Provide the [x, y] coordinate of the cell's center where the given text is located.  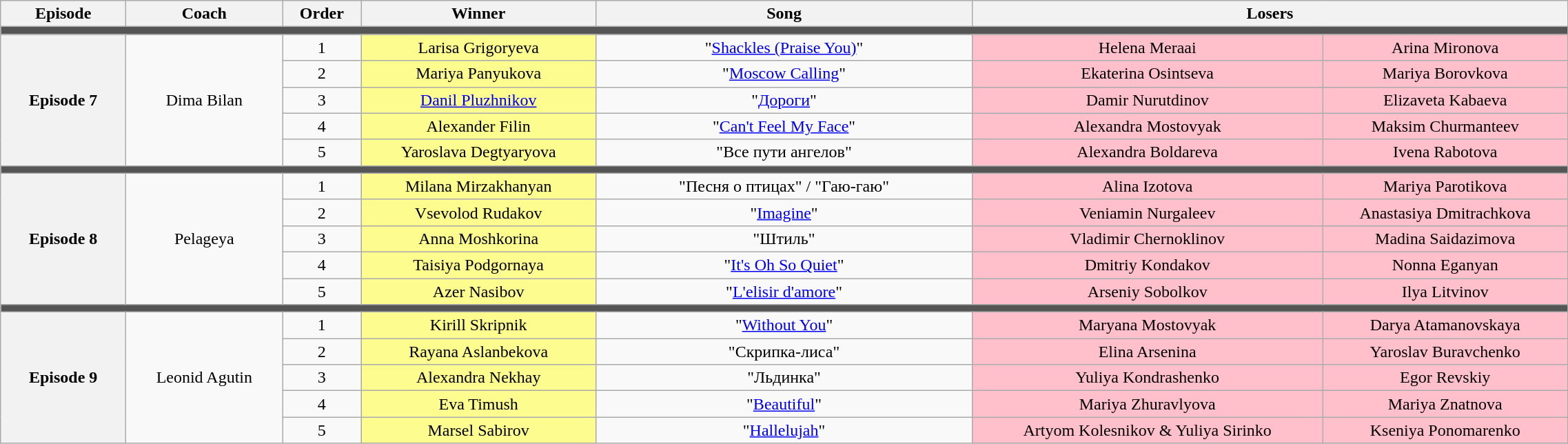
"Can't Feel My Face" [784, 126]
Darya Atamanovskaya [1445, 325]
Kseniya Ponomarenko [1445, 430]
Alina Izotova [1147, 186]
Order [322, 14]
Milana Mirzakhanyan [478, 186]
"Hallelujah" [784, 430]
Dima Bilan [204, 100]
Arseniy Sobolkov [1147, 292]
Mariya Zhuravlyova [1147, 404]
Episode 9 [63, 378]
Leonid Agutin [204, 378]
Episode 8 [63, 239]
"Песня о птицах" / "Гаю-гаю" [784, 186]
Ekaterina Osintseva [1147, 74]
"Все пути ангелов" [784, 152]
Yaroslava Degtyaryova [478, 152]
Egor Revskiy [1445, 378]
"Скрипка-лиса" [784, 352]
Alexandra Boldareva [1147, 152]
Elina Arsenina [1147, 352]
Dmitriy Kondakov [1147, 265]
Anna Moshkorina [478, 239]
Elizaveta Kabaeva [1445, 100]
Damir Nurutdinov [1147, 100]
Maksim Churmanteev [1445, 126]
"Without You" [784, 325]
"Moscow Calling" [784, 74]
Rayana Aslanbekova [478, 352]
Madina Saidazimova [1445, 239]
Anastasiya Dmitrachkova [1445, 212]
Losers [1270, 14]
Azer Nasibov [478, 292]
Winner [478, 14]
Larisa Grigoryeva [478, 48]
Nonna Eganyan [1445, 265]
Yuliya Kondrashenko [1147, 378]
Vsevolod Rudakov [478, 212]
Ilya Litvinov [1445, 292]
Episode [63, 14]
"Льдинка" [784, 378]
Coach [204, 14]
Marsel Sabirov [478, 430]
"Beautiful" [784, 404]
"L'elisir d'amore" [784, 292]
"Shackles (Praise You)" [784, 48]
Vladimir Chernoklinov [1147, 239]
Eva Timush [478, 404]
"Штиль" [784, 239]
"Imagine" [784, 212]
Ivena Rabotova [1445, 152]
Mariya Znatnova [1445, 404]
Mariya Panyukova [478, 74]
"It's Oh So Quiet" [784, 265]
Alexander Filin [478, 126]
"Дороги" [784, 100]
Artyom Kolesnikov & Yuliya Sirinko [1147, 430]
Helena Meraai [1147, 48]
Pelageya [204, 239]
Arina Mironova [1445, 48]
Taisiya Podgornaya [478, 265]
Mariya Borovkova [1445, 74]
Mariya Parotikova [1445, 186]
Alexandra Nekhay [478, 378]
Song [784, 14]
Yaroslav Buravchenko [1445, 352]
Alexandra Mostovyak [1147, 126]
Episode 7 [63, 100]
Kirill Skripnik [478, 325]
Maryana Mostovyak [1147, 325]
Danil Pluzhnikov [478, 100]
Veniamin Nurgaleev [1147, 212]
